Output the [x, y] coordinate of the center of the cell containing the given text.  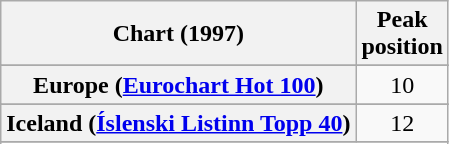
Peakposition [402, 34]
10 [402, 85]
Chart (1997) [178, 34]
12 [402, 123]
Iceland (Íslenski Listinn Topp 40) [178, 123]
Europe (Eurochart Hot 100) [178, 85]
